Return the (X, Y) coordinate for the center point of the cell that contains the specified text.  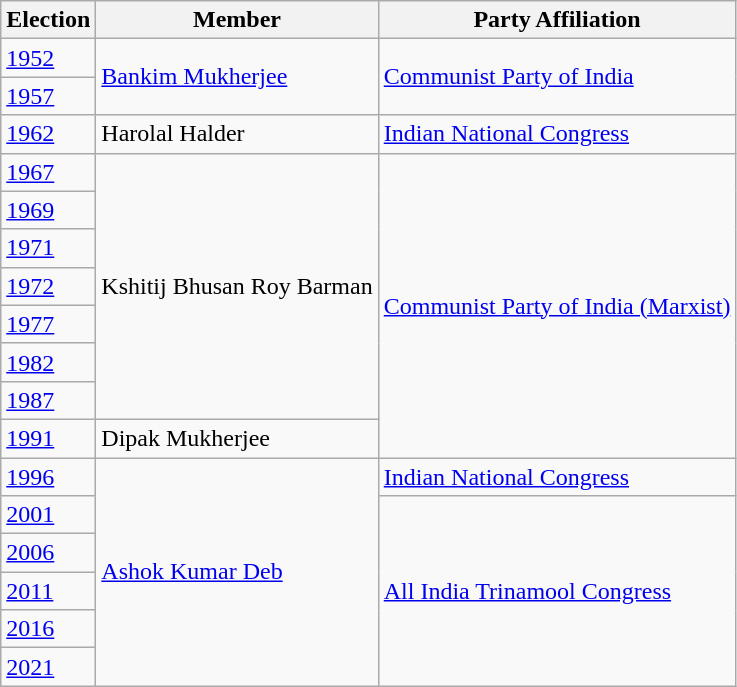
2021 (48, 667)
Dipak Mukherjee (237, 438)
Ashok Kumar Deb (237, 572)
1982 (48, 362)
2011 (48, 591)
1969 (48, 210)
1952 (48, 58)
Communist Party of India (557, 77)
Harolal Halder (237, 134)
1971 (48, 248)
1967 (48, 172)
1991 (48, 438)
Kshitij Bhusan Roy Barman (237, 286)
Communist Party of India (Marxist) (557, 305)
1987 (48, 400)
Party Affiliation (557, 20)
1977 (48, 324)
2016 (48, 629)
1957 (48, 96)
1972 (48, 286)
2006 (48, 553)
All India Trinamool Congress (557, 591)
Election (48, 20)
1962 (48, 134)
Member (237, 20)
Bankim Mukherjee (237, 77)
2001 (48, 515)
1996 (48, 477)
